For the text-containing cell, return its midpoint in (x, y) coordinate format. 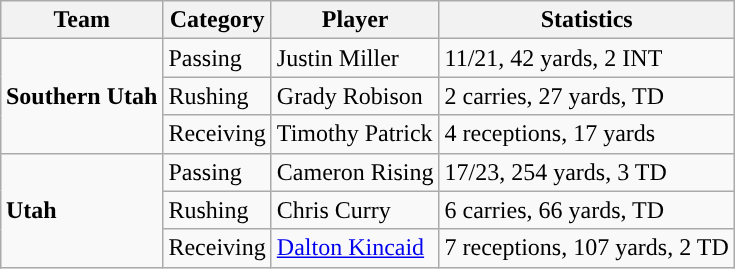
11/21, 42 yards, 2 INT (586, 58)
Utah (81, 210)
17/23, 254 yards, 3 TD (586, 172)
Grady Robison (355, 96)
Category (217, 20)
Dalton Kincaid (355, 248)
4 receptions, 17 yards (586, 134)
Player (355, 20)
Statistics (586, 20)
Southern Utah (81, 96)
6 carries, 66 yards, TD (586, 210)
Timothy Patrick (355, 134)
Chris Curry (355, 210)
Team (81, 20)
2 carries, 27 yards, TD (586, 96)
7 receptions, 107 yards, 2 TD (586, 248)
Justin Miller (355, 58)
Cameron Rising (355, 172)
